Return the [x, y] coordinate for the center point of the cell that contains the specified text.  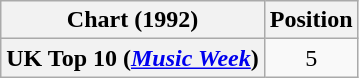
5 [311, 58]
Chart (1992) [133, 20]
UK Top 10 (Music Week) [133, 58]
Position [311, 20]
